Capture the cell that displays the provided text and extract its (X, Y) central coordinate. 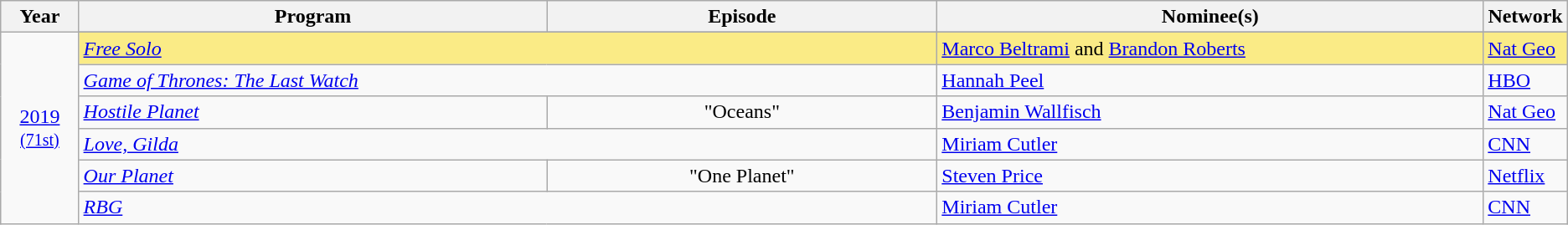
Our Planet (313, 176)
Game of Thrones: The Last Watch (508, 80)
2019(71st) (40, 128)
"One Planet" (742, 176)
Network (1525, 17)
Nominee(s) (1210, 17)
Hannah Peel (1210, 80)
Benjamin Wallfisch (1210, 112)
Year (40, 17)
Marco Beltrami and Brandon Roberts (1210, 49)
Hostile Planet (313, 112)
Program (313, 17)
Free Solo (508, 49)
Steven Price (1210, 176)
Netflix (1525, 176)
RBG (508, 207)
Episode (742, 17)
HBO (1525, 80)
Love, Gilda (508, 144)
"Oceans" (742, 112)
